Extract the [x, y] coordinate from the center of the cell holding the provided text.  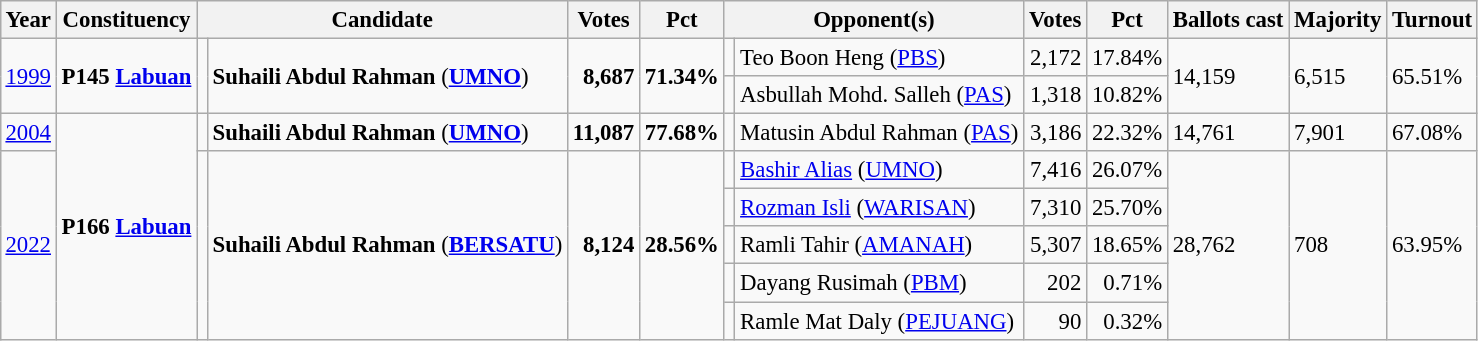
P145 Labuan [126, 76]
26.07% [1128, 170]
Ballots cast [1228, 20]
Teo Boon Heng (PBS) [880, 57]
Majority [1338, 20]
3,186 [1056, 133]
22.32% [1128, 133]
Candidate [382, 20]
Asbullah Mohd. Salleh (PAS) [880, 95]
14,761 [1228, 133]
18.65% [1128, 245]
Dayang Rusimah (PBM) [880, 283]
708 [1338, 245]
0.71% [1128, 283]
1999 [28, 76]
Ramli Tahir (AMANAH) [880, 245]
2022 [28, 245]
8,124 [604, 245]
65.51% [1432, 76]
Suhaili Abdul Rahman (BERSATU) [387, 245]
77.68% [682, 133]
10.82% [1128, 95]
14,159 [1228, 76]
6,515 [1338, 76]
Matusin Abdul Rahman (PAS) [880, 133]
90 [1056, 321]
25.70% [1128, 208]
2,172 [1056, 57]
Rozman Isli (WARISAN) [880, 208]
11,087 [604, 133]
5,307 [1056, 245]
Turnout [1432, 20]
202 [1056, 283]
7,310 [1056, 208]
28,762 [1228, 245]
P166 Labuan [126, 227]
Constituency [126, 20]
Year [28, 20]
Bashir Alias (UMNO) [880, 170]
2004 [28, 133]
28.56% [682, 245]
7,416 [1056, 170]
8,687 [604, 76]
0.32% [1128, 321]
Opponent(s) [874, 20]
7,901 [1338, 133]
17.84% [1128, 57]
71.34% [682, 76]
1,318 [1056, 95]
67.08% [1432, 133]
63.95% [1432, 245]
Ramle Mat Daly (PEJUANG) [880, 321]
